Scan for the cell matching the given text and deliver its (x, y) coordinate at center. 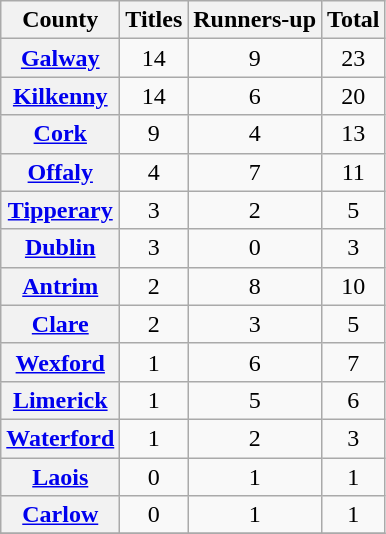
8 (255, 286)
Carlow (60, 515)
Runners-up (255, 20)
Clare (60, 324)
20 (354, 96)
13 (354, 134)
Tipperary (60, 210)
Total (354, 20)
Kilkenny (60, 96)
Laois (60, 477)
10 (354, 286)
11 (354, 172)
Waterford (60, 438)
Dublin (60, 248)
County (60, 20)
Limerick (60, 400)
Cork (60, 134)
Antrim (60, 286)
Galway (60, 58)
Titles (154, 20)
Wexford (60, 362)
23 (354, 58)
Offaly (60, 172)
